Locate the cell with the specified text and output its (x, y) center coordinate. 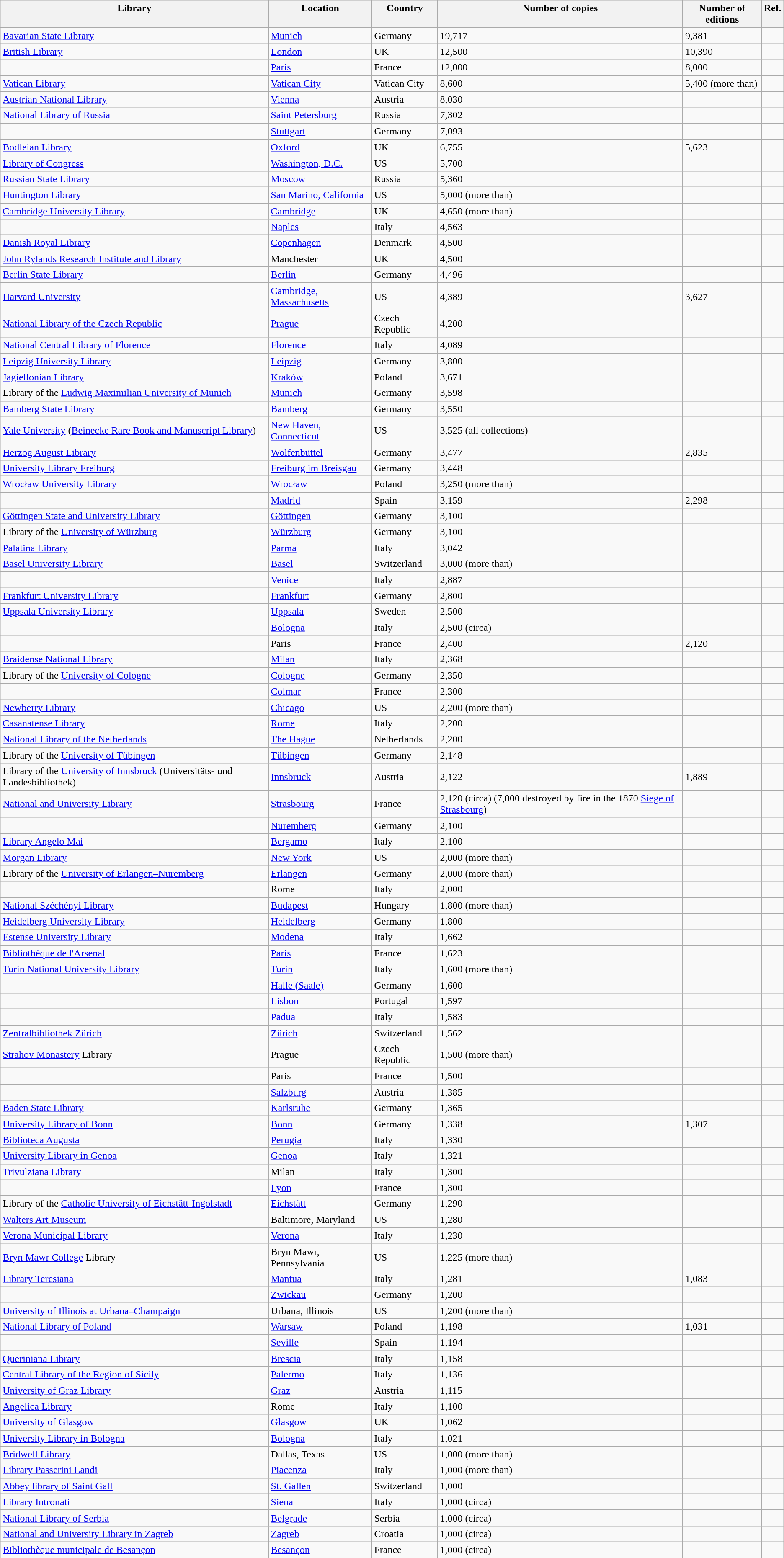
1,198 (560, 1327)
Angelica Library (134, 1406)
Innsbruck (320, 777)
Danish Royal Library (134, 243)
Location (320, 14)
Library of the University of Erlangen–Nuremberg (134, 873)
Frankfurt (320, 596)
3,671 (560, 377)
Tübingen (320, 755)
3,159 (560, 500)
Padua (320, 1017)
Basel University Library (134, 564)
Bergamo (320, 842)
1,330 (560, 1140)
3,550 (560, 409)
San Marino, California (320, 195)
Erlangen (320, 873)
Basel (320, 564)
Siena (320, 1502)
Florence (320, 345)
Besançon (320, 1550)
Library Teresiana (134, 1279)
1,021 (560, 1438)
Bamberg (320, 409)
Strahov Monastery Library (134, 1055)
3,598 (560, 393)
Salzburg (320, 1092)
1,281 (560, 1279)
University Library in Bologna (134, 1438)
Eichstätt (320, 1204)
1,500 (560, 1076)
Copenhagen (320, 243)
1,562 (560, 1033)
1,225 (more than) (560, 1257)
Netherlands (405, 739)
Modena (320, 937)
1,115 (560, 1390)
3,000 (more than) (560, 564)
Hungary (405, 905)
3,477 (560, 452)
1,338 (560, 1124)
Palermo (320, 1375)
Huntington Library (134, 195)
Newberry Library (134, 707)
Madrid (320, 500)
4,563 (560, 227)
Walters Art Museum (134, 1220)
Yale University (Beinecke Rare Book and Manuscript Library) (134, 431)
Washington, D.C. (320, 163)
John Rylands Research Institute and Library (134, 259)
8,600 (560, 83)
1,230 (560, 1235)
1,600 (more than) (560, 969)
10,390 (722, 52)
Casanatense Library (134, 723)
Wrocław University Library (134, 484)
5,400 (more than) (722, 83)
1,083 (722, 1279)
Library of the University of Tübingen (134, 755)
National and University Library in Zagreb (134, 1534)
Library Angelo Mai (134, 842)
Karlsruhe (320, 1108)
6,755 (560, 147)
Zwickau (320, 1294)
7,302 (560, 115)
Vatican Library (134, 83)
University Library Freiburg (134, 468)
Bodleian Library (134, 147)
Urbana, Illinois (320, 1311)
Frankfurt University Library (134, 596)
Nuremberg (320, 826)
Leipzig University Library (134, 361)
4,496 (560, 275)
1,200 (560, 1294)
Verona Municipal Library (134, 1235)
Biblioteca Augusta (134, 1140)
Saint Petersburg (320, 115)
Graz (320, 1390)
University Library in Genoa (134, 1156)
Bibliothèque municipale de Besançon (134, 1550)
University of Illinois at Urbana–Champaign (134, 1311)
Russian State Library (134, 179)
Warsaw (320, 1327)
Piacenza (320, 1470)
1,662 (560, 937)
1,031 (722, 1327)
St. Gallen (320, 1486)
National Széchényi Library (134, 905)
Kraków (320, 377)
2,400 (560, 643)
2,298 (722, 500)
Würzburg (320, 532)
3,042 (560, 548)
Croatia (405, 1534)
Cambridge University Library (134, 211)
2,500 (circa) (560, 628)
Colmar (320, 691)
Lyon (320, 1188)
1,321 (560, 1156)
1,600 (560, 985)
1,158 (560, 1359)
Baltimore, Maryland (320, 1220)
Library of the University of Cologne (134, 675)
Göttingen State and University Library (134, 516)
Austrian National Library (134, 99)
4,200 (560, 323)
1,290 (560, 1204)
2,800 (560, 596)
5,000 (more than) (560, 195)
Baden State Library (134, 1108)
2,887 (560, 580)
2,122 (560, 777)
Berlin State Library (134, 275)
Portugal (405, 1001)
8,030 (560, 99)
Brescia (320, 1359)
National Library of Poland (134, 1327)
National Library of the Netherlands (134, 739)
Strasbourg (320, 804)
Göttingen (320, 516)
Library of Congress (134, 163)
1,583 (560, 1017)
12,000 (560, 67)
New Haven, Connecticut (320, 431)
4,089 (560, 345)
2,300 (560, 691)
Library Passerini Landi (134, 1470)
1,500 (more than) (560, 1055)
1,307 (722, 1124)
Berlin (320, 275)
Belgrade (320, 1518)
Wrocław (320, 484)
Seville (320, 1343)
2,000 (560, 889)
Moscow (320, 179)
Glasgow (320, 1422)
University of Glasgow (134, 1422)
National Library of Serbia (134, 1518)
Denmark (405, 243)
Oxford (320, 147)
Morgan Library (134, 858)
Bryn Mawr, Pennsylvania (320, 1257)
Library of the University of Würzburg (134, 532)
Cambridge, Massachusetts (320, 297)
Zagreb (320, 1534)
Zentralbibliothek Zürich (134, 1033)
1,800 (more than) (560, 905)
3,627 (722, 297)
Chicago (320, 707)
Uppsala (320, 612)
1,100 (560, 1406)
Country (405, 14)
Manchester (320, 259)
London (320, 52)
1,200 (more than) (560, 1311)
2,835 (722, 452)
12,500 (560, 52)
1,194 (560, 1343)
Budapest (320, 905)
Library of the University of Innsbruck (Universitäts- und Landesbibliothek) (134, 777)
Harvard University (134, 297)
National Library of the Czech Republic (134, 323)
Verona (320, 1235)
8,000 (722, 67)
Palatina Library (134, 548)
Genoa (320, 1156)
Bibliothèque de l'Arsenal (134, 953)
Heidelberg (320, 921)
Abbey library of Saint Gall (134, 1486)
5,700 (560, 163)
Turin (320, 969)
Halle (Saale) (320, 985)
Estense University Library (134, 937)
1,280 (560, 1220)
Heidelberg University Library (134, 921)
Library (134, 14)
Bavarian State Library (134, 36)
2,368 (560, 659)
Number of copies (560, 14)
Jagiellonian Library (134, 377)
Stuttgart (320, 131)
Naples (320, 227)
Braidense National Library (134, 659)
4,389 (560, 297)
British Library (134, 52)
Freiburg im Breisgau (320, 468)
Parma (320, 548)
Central Library of the Region of Sicily (134, 1375)
Library of the Ludwig Maximilian University of Munich (134, 393)
1,623 (560, 953)
3,525 (all collections) (560, 431)
Dallas, Texas (320, 1454)
5,360 (560, 179)
Library of the Catholic University of Eichstätt-Ingolstadt (134, 1204)
1,365 (560, 1108)
Ref. (772, 14)
Mantua (320, 1279)
3,800 (560, 361)
7,093 (560, 131)
New York (320, 858)
Serbia (405, 1518)
Cambridge (320, 211)
2,120 (circa) (7,000 destroyed by fire in the 1870 Siege of Strasbourg) (560, 804)
Bonn (320, 1124)
9,381 (722, 36)
National Library of Russia (134, 115)
University Library of Bonn (134, 1124)
2,500 (560, 612)
3,448 (560, 468)
Queriniana Library (134, 1359)
Bamberg State Library (134, 409)
1,597 (560, 1001)
National Central Library of Florence (134, 345)
Number of editions (722, 14)
1,800 (560, 921)
Wolfenbüttel (320, 452)
5,623 (722, 147)
Vienna (320, 99)
Perugia (320, 1140)
Lisbon (320, 1001)
1,000 (560, 1486)
Venice (320, 580)
Bridwell Library (134, 1454)
Sweden (405, 612)
Cologne (320, 675)
2,120 (722, 643)
Herzog August Library (134, 452)
Bryn Mawr College Library (134, 1257)
University of Graz Library (134, 1390)
1,385 (560, 1092)
2,148 (560, 755)
19,717 (560, 36)
National and University Library (134, 804)
The Hague (320, 739)
Zürich (320, 1033)
Trivulziana Library (134, 1172)
2,350 (560, 675)
2,200 (more than) (560, 707)
1,889 (722, 777)
1,062 (560, 1422)
3,250 (more than) (560, 484)
Leipzig (320, 361)
4,650 (more than) (560, 211)
Library Intronati (134, 1502)
Turin National University Library (134, 969)
1,136 (560, 1375)
Uppsala University Library (134, 612)
